Determine the (x, y) coordinate at the center of the cell enclosing the given text.  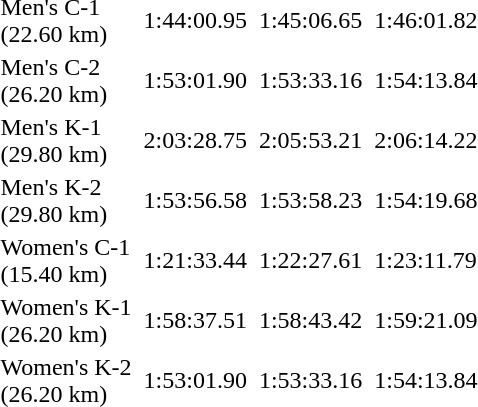
2:05:53.21 (310, 140)
1:58:43.42 (310, 320)
1:58:37.51 (195, 320)
1:53:56.58 (195, 200)
1:53:01.90 (195, 80)
2:03:28.75 (195, 140)
1:53:33.16 (310, 80)
1:22:27.61 (310, 260)
1:21:33.44 (195, 260)
1:53:58.23 (310, 200)
